Output the (x, y) coordinate of the center of the cell containing the given text.  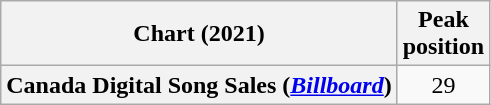
Canada Digital Song Sales (Billboard) (199, 85)
Peakposition (443, 34)
Chart (2021) (199, 34)
29 (443, 85)
